From the cell containing the given text, extract its center point as [x, y] coordinate. 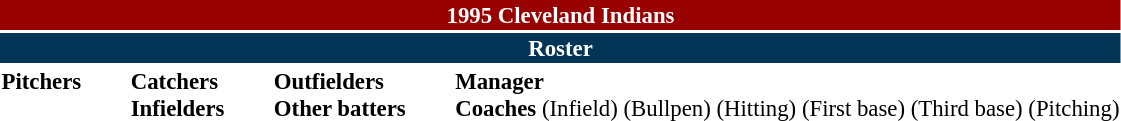
1995 Cleveland Indians [560, 15]
Roster [560, 48]
